From the cell containing the given text, extract its center point as (x, y) coordinate. 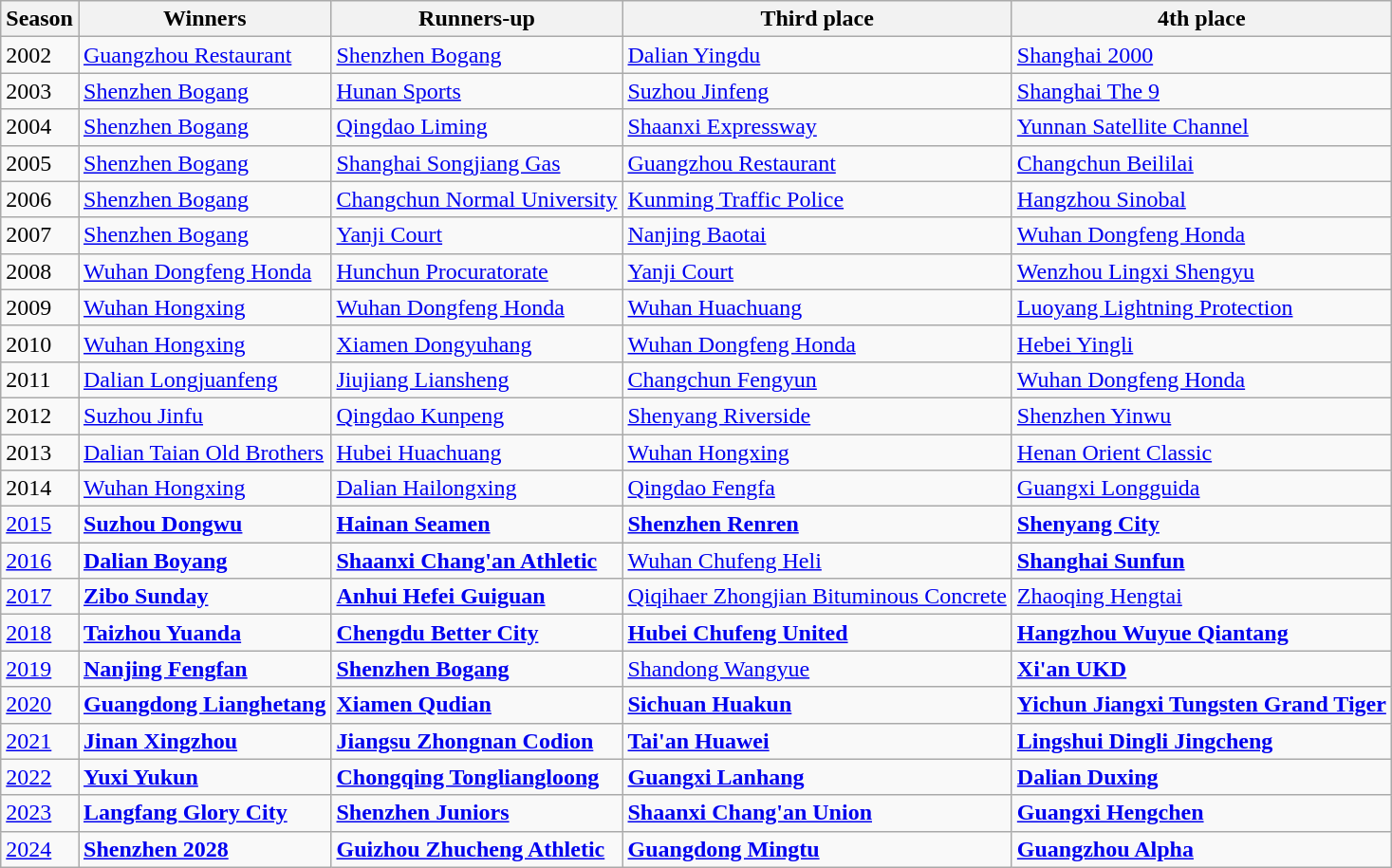
4th place (1201, 19)
Changchun Fengyun (817, 379)
Suzhou Jinfu (204, 416)
2010 (40, 343)
Jiujiang Liansheng (476, 379)
Sichuan Huakun (817, 705)
Shanghai 2000 (1201, 55)
Hebei Yingli (1201, 343)
Dalian Boyang (204, 561)
Tai'an Huawei (817, 741)
Dalian Yingdu (817, 55)
2018 (40, 633)
Third place (817, 19)
Qingdao Fengfa (817, 489)
2013 (40, 452)
Shenzhen Renren (817, 525)
Guangxi Lanhang (817, 777)
2014 (40, 489)
Wuhan Huachuang (817, 307)
2021 (40, 741)
Dalian Hailongxing (476, 489)
2007 (40, 235)
Shandong Wangyue (817, 669)
Qingdao Liming (476, 127)
Wenzhou Lingxi Shengyu (1201, 271)
Shanghai Songjiang Gas (476, 163)
2012 (40, 416)
Guangzhou Alpha (1201, 849)
Nanjing Fengfan (204, 669)
2017 (40, 597)
Guangdong Mingtu (817, 849)
Lingshui Dingli Jingcheng (1201, 741)
2015 (40, 525)
Langfang Glory City (204, 813)
2008 (40, 271)
Suzhou Jinfeng (817, 91)
Wuhan Chufeng Heli (817, 561)
Runners-up (476, 19)
Shaanxi Expressway (817, 127)
Guangxi Hengchen (1201, 813)
Shenyang City (1201, 525)
Hangzhou Wuyue Qiantang (1201, 633)
Shenzhen Juniors (476, 813)
Shenzhen 2028 (204, 849)
Shenzhen Yinwu (1201, 416)
Hangzhou Sinobal (1201, 199)
2011 (40, 379)
2022 (40, 777)
Dalian Taian Old Brothers (204, 452)
Xi'an UKD (1201, 669)
Changchun Beililai (1201, 163)
2002 (40, 55)
Qiqihaer Zhongjian Bituminous Concrete (817, 597)
Guizhou Zhucheng Athletic (476, 849)
2016 (40, 561)
2003 (40, 91)
Kunming Traffic Police (817, 199)
Yichun Jiangxi Tungsten Grand Tiger (1201, 705)
Qingdao Kunpeng (476, 416)
Shanghai Sunfun (1201, 561)
Shanghai The 9 (1201, 91)
2024 (40, 849)
2006 (40, 199)
Hunchun Procuratorate (476, 271)
2005 (40, 163)
Hunan Sports (476, 91)
Season (40, 19)
Chengdu Better City (476, 633)
Anhui Hefei Guiguan (476, 597)
2009 (40, 307)
Dalian Longjuanfeng (204, 379)
Dalian Duxing (1201, 777)
Shenyang Riverside (817, 416)
Hainan Seamen (476, 525)
Luoyang Lightning Protection (1201, 307)
Nanjing Baotai (817, 235)
Guangdong Lianghetang (204, 705)
Changchun Normal University (476, 199)
Zhaoqing Hengtai (1201, 597)
2004 (40, 127)
Taizhou Yuanda (204, 633)
Guangxi Longguida (1201, 489)
Henan Orient Classic (1201, 452)
Jiangsu Zhongnan Codion (476, 741)
Zibo Sunday (204, 597)
Xiamen Qudian (476, 705)
2020 (40, 705)
Suzhou Dongwu (204, 525)
Winners (204, 19)
Shaanxi Chang'an Union (817, 813)
Jinan Xingzhou (204, 741)
Shaanxi Chang'an Athletic (476, 561)
Hubei Huachuang (476, 452)
2023 (40, 813)
2019 (40, 669)
Yuxi Yukun (204, 777)
Hubei Chufeng United (817, 633)
Xiamen Dongyuhang (476, 343)
Chongqing Tongliangloong (476, 777)
Yunnan Satellite Channel (1201, 127)
